Extract the [x, y] coordinate from the center of the cell holding the provided text.  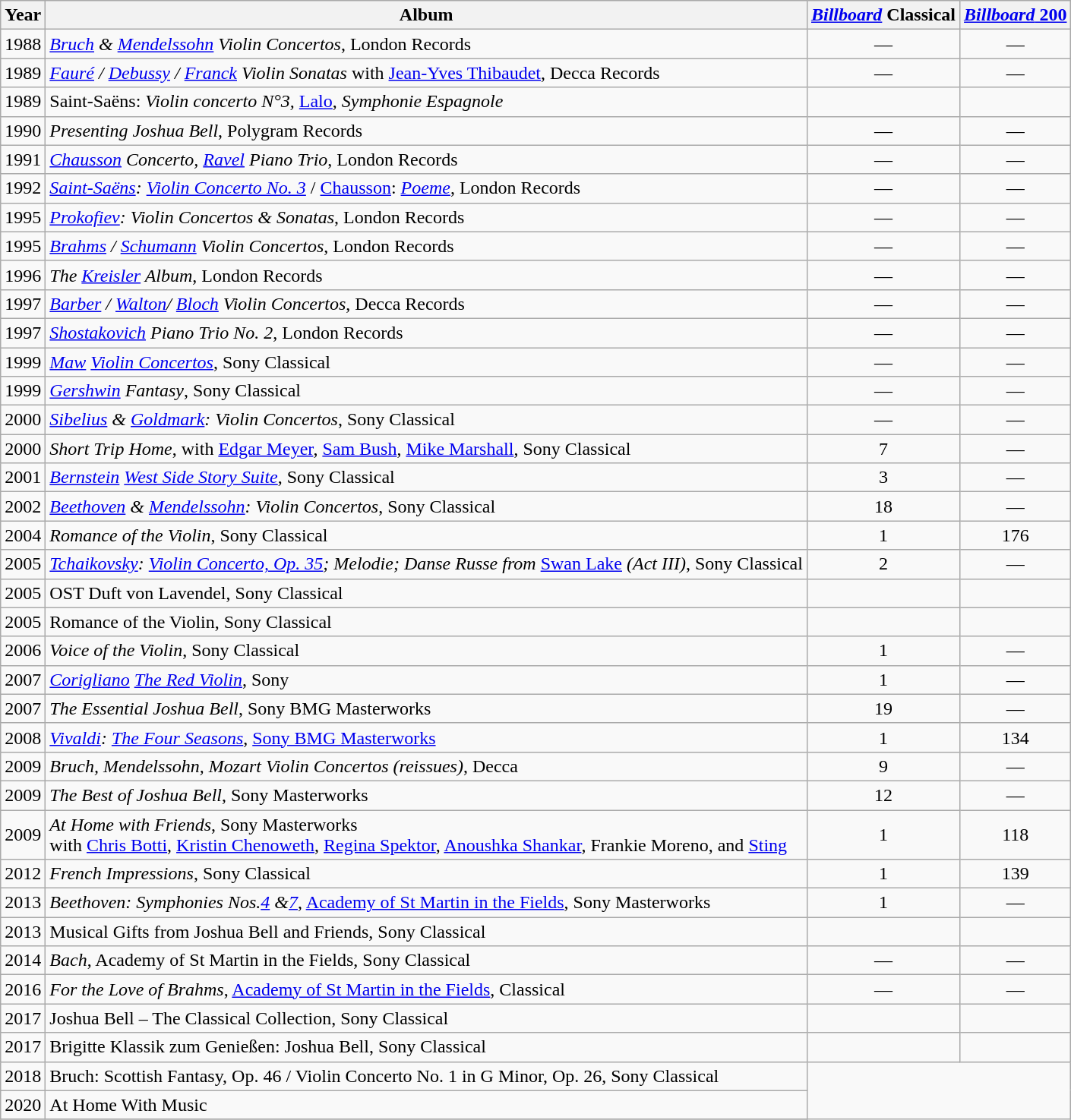
Beethoven: Symphonies Nos.4 &7, Academy of St Martin in the Fields, Sony Masterworks [427, 903]
9 [883, 766]
2016 [23, 989]
Presenting Joshua Bell, Polygram Records [427, 131]
Shostakovich Piano Trio No. 2, London Records [427, 333]
Corigliano The Red Violin, Sony [427, 680]
Brahms / Schumann Violin Concertos, London Records [427, 246]
134 [1016, 737]
2002 [23, 506]
118 [1016, 834]
Short Trip Home, with Edgar Meyer, Sam Bush, Mike Marshall, Sony Classical [427, 449]
2 [883, 564]
1991 [23, 159]
Bruch, Mendelssohn, Mozart Violin Concertos (reissues), Decca [427, 766]
Bach, Academy of St Martin in the Fields, Sony Classical [427, 961]
The Best of Joshua Bell, Sony Masterworks [427, 795]
Saint-Saëns: Violin concerto N°3, Lalo, Symphonie Espagnole [427, 102]
The Kreisler Album, London Records [427, 275]
2018 [23, 1076]
12 [883, 795]
2020 [23, 1105]
2008 [23, 737]
2004 [23, 535]
Album [427, 15]
1996 [23, 275]
At Home With Music [427, 1105]
Gershwin Fantasy, Sony Classical [427, 391]
Voice of the Violin, Sony Classical [427, 651]
139 [1016, 874]
176 [1016, 535]
Vivaldi: The Four Seasons, Sony BMG Masterworks [427, 737]
Saint-Saëns: Violin Concerto No. 3 / Chausson: Poeme, London Records [427, 188]
French Impressions, Sony Classical [427, 874]
Barber / Walton/ Bloch Violin Concertos, Decca Records [427, 304]
Sibelius & Goldmark: Violin Concertos, Sony Classical [427, 420]
1990 [23, 131]
Beethoven & Mendelssohn: Violin Concertos, Sony Classical [427, 506]
OST Duft von Lavendel, Sony Classical [427, 593]
3 [883, 478]
1992 [23, 188]
The Essential Joshua Bell, Sony BMG Masterworks [427, 708]
For the Love of Brahms, Academy of St Martin in the Fields, Classical [427, 989]
7 [883, 449]
Tchaikovsky: Violin Concerto, Op. 35; Melodie; Danse Russe from Swan Lake (Act III), Sony Classical [427, 564]
Fauré / Debussy / Franck Violin Sonatas with Jean-Yves Thibaudet, Decca Records [427, 73]
18 [883, 506]
Bruch & Mendelssohn Violin Concertos, London Records [427, 44]
Bruch: Scottish Fantasy, Op. 46 / Violin Concerto No. 1 in G Minor, Op. 26, Sony Classical [427, 1076]
Joshua Bell – The Classical Collection, Sony Classical [427, 1018]
2014 [23, 961]
Maw Violin Concertos, Sony Classical [427, 362]
2006 [23, 651]
Billboard 200 [1016, 15]
19 [883, 708]
Billboard Classical [883, 15]
2001 [23, 478]
1988 [23, 44]
At Home with Friends, Sony Masterworkswith Chris Botti, Kristin Chenoweth, Regina Spektor, Anoushka Shankar, Frankie Moreno, and Sting [427, 834]
Brigitte Klassik zum Genießen: Joshua Bell, Sony Classical [427, 1047]
Chausson Concerto, Ravel Piano Trio, London Records [427, 159]
Bernstein West Side Story Suite, Sony Classical [427, 478]
2012 [23, 874]
Year [23, 15]
Prokofiev: Violin Concertos & Sonatas, London Records [427, 217]
Musical Gifts from Joshua Bell and Friends, Sony Classical [427, 932]
